Scan for the cell matching the given text and deliver its [X, Y] coordinate at center. 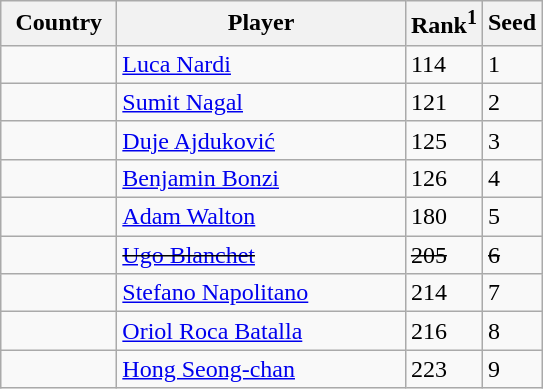
Rank1 [444, 24]
114 [444, 64]
8 [512, 331]
1 [512, 64]
Benjamin Bonzi [262, 178]
180 [444, 217]
Seed [512, 24]
Country [59, 24]
6 [512, 255]
Stefano Napolitano [262, 293]
Adam Walton [262, 217]
205 [444, 255]
216 [444, 331]
5 [512, 217]
125 [444, 140]
Duje Ajduković [262, 140]
223 [444, 369]
7 [512, 293]
Ugo Blanchet [262, 255]
Player [262, 24]
4 [512, 178]
126 [444, 178]
Hong Seong-chan [262, 369]
2 [512, 102]
9 [512, 369]
Luca Nardi [262, 64]
121 [444, 102]
214 [444, 293]
3 [512, 140]
Sumit Nagal [262, 102]
Oriol Roca Batalla [262, 331]
